Provide the [x, y] coordinate of the cell's center where the given text is located.  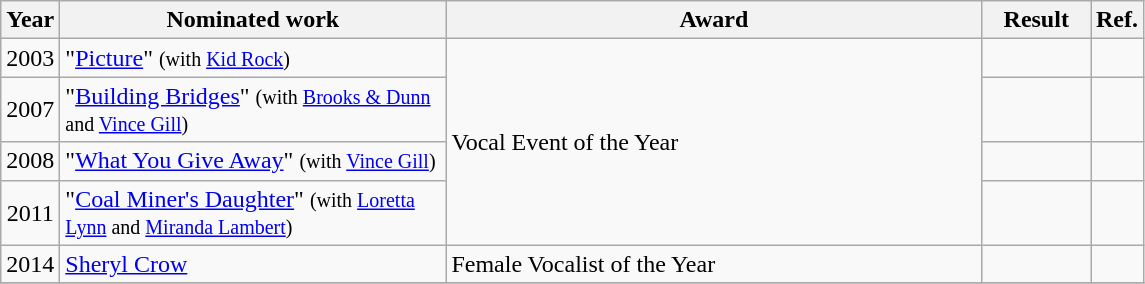
Award [714, 20]
Female Vocalist of the Year [714, 264]
2014 [30, 264]
Ref. [1116, 20]
"Picture" (with Kid Rock) [253, 58]
2007 [30, 110]
Year [30, 20]
"Coal Miner's Daughter" (with Loretta Lynn and Miranda Lambert) [253, 212]
Nominated work [253, 20]
2008 [30, 161]
Vocal Event of the Year [714, 142]
"What You Give Away" (with Vince Gill) [253, 161]
Result [1036, 20]
2011 [30, 212]
"Building Bridges" (with Brooks & Dunn and Vince Gill) [253, 110]
Sheryl Crow [253, 264]
2003 [30, 58]
